Return the (x, y) coordinate for the center point of the cell that contains the specified text.  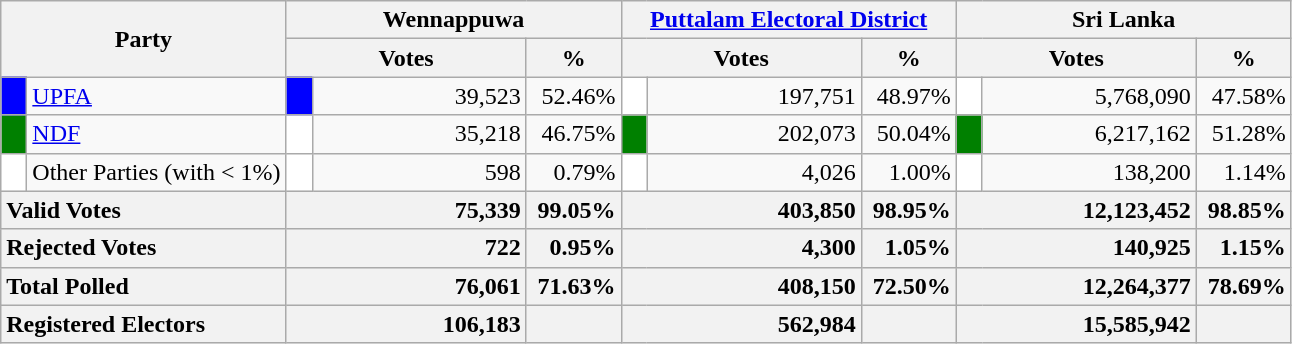
0.79% (574, 172)
140,925 (1076, 248)
Party (144, 39)
Other Parties (with < 1%) (156, 172)
72.50% (908, 286)
4,300 (741, 248)
46.75% (574, 134)
4,026 (754, 172)
99.05% (574, 210)
98.95% (908, 210)
75,339 (406, 210)
Puttalam Electoral District (788, 20)
NDF (156, 134)
106,183 (406, 324)
78.69% (1244, 286)
71.63% (574, 286)
48.97% (908, 96)
5,768,090 (1089, 96)
51.28% (1244, 134)
6,217,162 (1089, 134)
39,523 (419, 96)
35,218 (419, 134)
562,984 (741, 324)
Total Polled (144, 286)
722 (406, 248)
76,061 (406, 286)
1.14% (1244, 172)
1.15% (1244, 248)
47.58% (1244, 96)
Registered Electors (144, 324)
197,751 (754, 96)
408,150 (741, 286)
Wennappuwa (454, 20)
598 (419, 172)
50.04% (908, 134)
Valid Votes (144, 210)
12,123,452 (1076, 210)
15,585,942 (1076, 324)
Rejected Votes (144, 248)
52.46% (574, 96)
1.00% (908, 172)
12,264,377 (1076, 286)
Sri Lanka (1124, 20)
403,850 (741, 210)
0.95% (574, 248)
1.05% (908, 248)
UPFA (156, 96)
138,200 (1089, 172)
98.85% (1244, 210)
202,073 (754, 134)
